Return the (x, y) coordinate for the center point of the cell that contains the specified text.  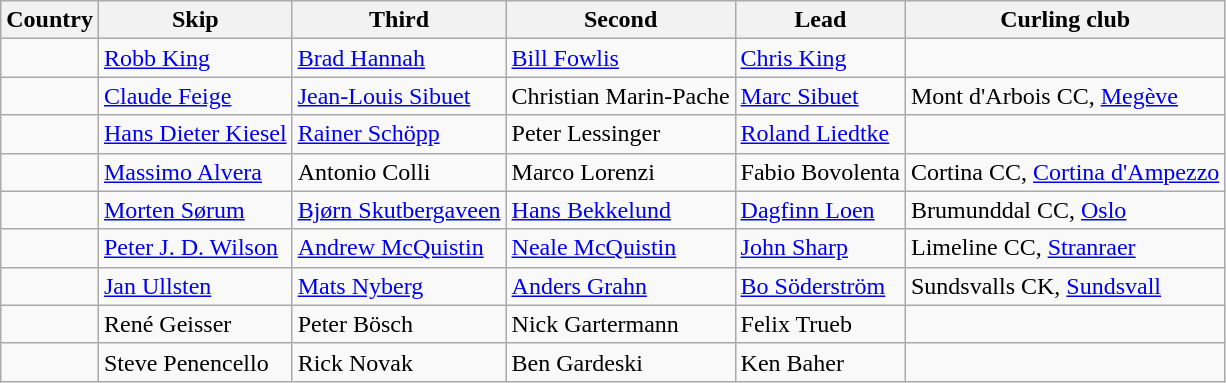
Morten Sørum (195, 210)
Bo Söderström (820, 286)
Claude Feige (195, 96)
Christian Marin-Pache (620, 96)
Marco Lorenzi (620, 172)
Bill Fowlis (620, 58)
Curling club (1064, 20)
Hans Bekkelund (620, 210)
Sundsvalls CK, Sundsvall (1064, 286)
Rainer Schöpp (399, 134)
Marc Sibuet (820, 96)
Steve Penencello (195, 362)
Second (620, 20)
Antonio Colli (399, 172)
Chris King (820, 58)
Lead (820, 20)
Cortina CC, Cortina d'Ampezzo (1064, 172)
Andrew McQuistin (399, 248)
Nick Gartermann (620, 324)
Country (50, 20)
Jan Ullsten (195, 286)
Brumunddal CC, Oslo (1064, 210)
Neale McQuistin (620, 248)
Massimo Alvera (195, 172)
Ben Gardeski (620, 362)
John Sharp (820, 248)
Felix Trueb (820, 324)
Mats Nyberg (399, 286)
Skip (195, 20)
Mont d'Arbois CC, Megève (1064, 96)
Jean-Louis Sibuet (399, 96)
Anders Grahn (620, 286)
Third (399, 20)
Roland Liedtke (820, 134)
Hans Dieter Kiesel (195, 134)
Limeline CC, Stranraer (1064, 248)
Robb King (195, 58)
Peter J. D. Wilson (195, 248)
Peter Bösch (399, 324)
Peter Lessinger (620, 134)
Fabio Bovolenta (820, 172)
Brad Hannah (399, 58)
Dagfinn Loen (820, 210)
Ken Baher (820, 362)
Bjørn Skutbergaveen (399, 210)
Rick Novak (399, 362)
René Geisser (195, 324)
